Capture the cell that displays the provided text and extract its (x, y) central coordinate. 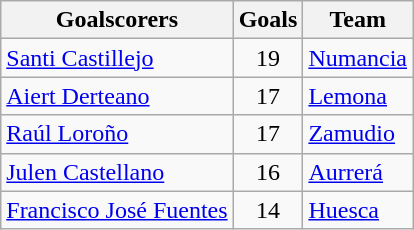
Numancia (358, 58)
Huesca (358, 210)
Team (358, 20)
Francisco José Fuentes (117, 210)
19 (268, 58)
Raúl Loroño (117, 134)
Goalscorers (117, 20)
Santi Castillejo (117, 58)
Zamudio (358, 134)
Goals (268, 20)
16 (268, 172)
14 (268, 210)
Julen Castellano (117, 172)
Lemona (358, 96)
Aurrerá (358, 172)
Aiert Derteano (117, 96)
